Provide the (X, Y) coordinate of the cell's center where the given text is located.  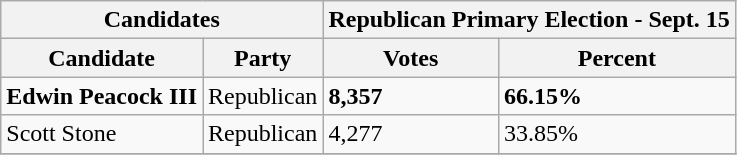
Candidates (162, 20)
Percent (616, 58)
Scott Stone (102, 134)
66.15% (616, 96)
Republican Primary Election - Sept. 15 (529, 20)
4,277 (411, 134)
Edwin Peacock III (102, 96)
33.85% (616, 134)
Candidate (102, 58)
Party (262, 58)
8,357 (411, 96)
Votes (411, 58)
